Detect which cell encompasses the target text, then output its [X, Y] center coordinate. 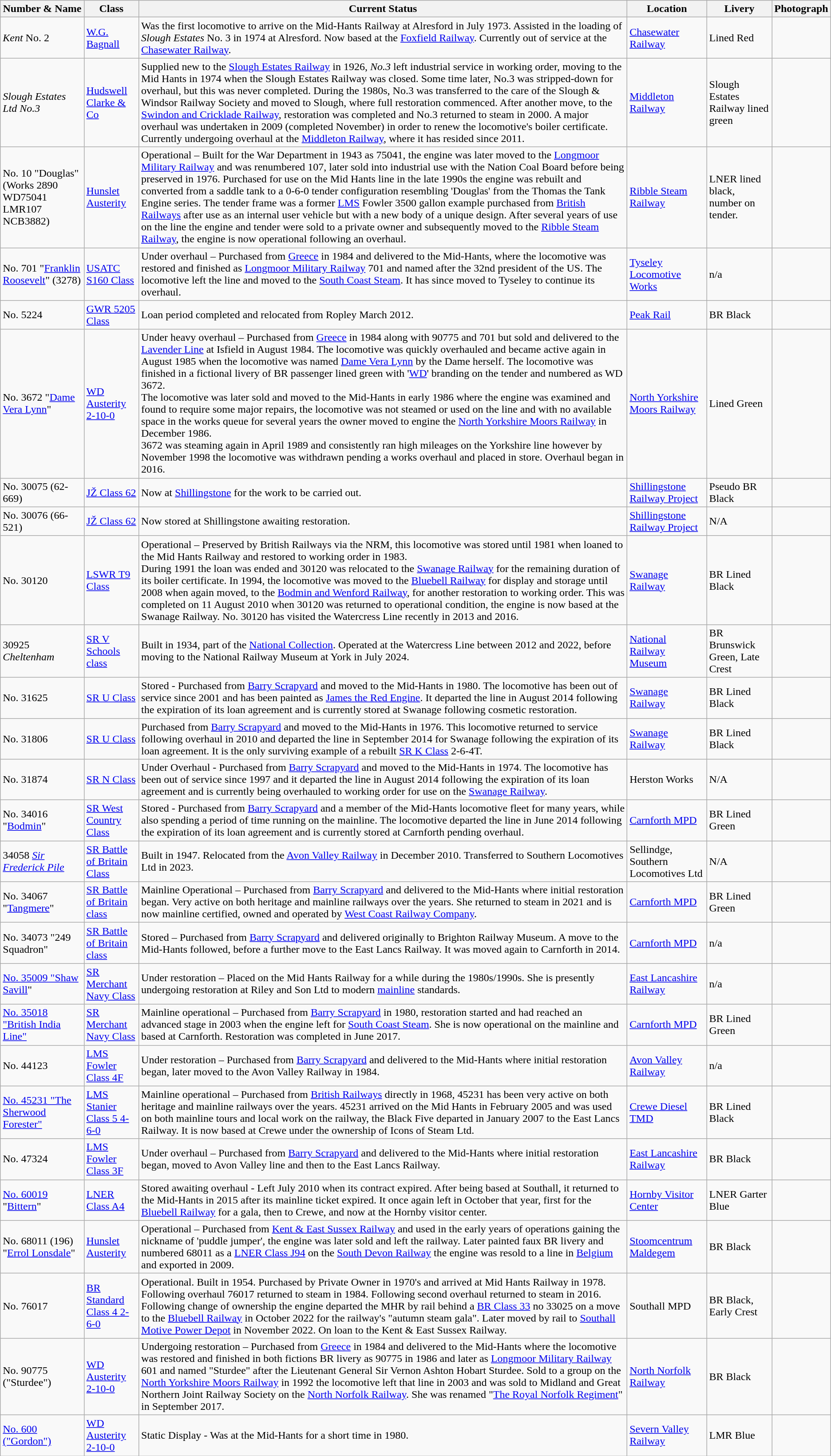
No. 31874 [42, 780]
SR V Schools class [111, 651]
No. 35018 "British India Line" [42, 1025]
LSWR T9 Class [111, 580]
Number & Name [42, 9]
SR West Country Class [111, 821]
BR Standard Class 4 2-6-0 [111, 1306]
W.G. Bagnall [111, 38]
Tyseley Locomotive Works [667, 274]
Southall MPD [667, 1306]
Stoomcentrum Maldegem [667, 1247]
Class [111, 9]
Built in 1947. Relocated from the Avon Valley Railway in December 2010. Transferred to Southern Locomotives Ltd in 2023. [383, 861]
No. 47324 [42, 1159]
BR Brunswick Green, Late Crest [740, 651]
North Norfolk Railway [667, 1377]
No. 35009 "Shaw Savill" [42, 984]
Now at Shillingstone for the work to be carried out. [383, 493]
No. 68011 (196) "Errol Lonsdale" [42, 1247]
30925 Cheltenham [42, 651]
No. 45231 "The Sherwood Forester" [42, 1112]
USATC S160 Class [111, 274]
National Railway Museum [667, 651]
Peak Rail [667, 315]
SR N Class [111, 780]
Lined Red [740, 38]
Middleton Railway [667, 103]
No. 5224 [42, 315]
Location [667, 9]
LNER Class A4 [111, 1200]
Herston Works [667, 780]
Severn Valley Railway [667, 1435]
Kent No. 2 [42, 38]
LMS Fowler Class 4F [111, 1065]
No. 90775 ("Sturdee") [42, 1377]
No. 34067 "Tangmere" [42, 902]
Crewe Diesel TMD [667, 1112]
Slough Estates Railway lined green [740, 103]
No. 34073 "249 Squadron" [42, 943]
GWR 5205 Class [111, 315]
Pseudo BR Black [740, 493]
Avon Valley Railway [667, 1065]
Chasewater Railway [667, 38]
BR Black, Early Crest [740, 1306]
34058 Sir Frederick Pile [42, 861]
No. 30076 (66-521) [42, 521]
Ribble Steam Railway [667, 197]
LMR Blue [740, 1435]
LNER lined black, number on tender. [740, 197]
LMS Fowler Class 3F [111, 1159]
No. 60019 "Bittern" [42, 1200]
No. 31625 [42, 698]
No. 34016 "Bodmin" [42, 821]
Photograph [801, 9]
Loan period completed and relocated from Ropley March 2012. [383, 315]
No. 44123 [42, 1065]
No. 30075 (62-669) [42, 493]
Static Display - Was at the Mid-Hants for a short time in 1980. [383, 1435]
Hudswell Clarke & Co [111, 103]
Lined Green [740, 404]
North Yorkshire Moors Railway [667, 404]
Sellindge, Southern Locomotives Ltd [667, 861]
Now stored at Shillingstone awaiting restoration. [383, 521]
No. 701 "Franklin Roosevelt" (3278) [42, 274]
No. 600 ("Gordon") [42, 1435]
No. 3672 "Dame Vera Lynn" [42, 404]
Current Status [383, 9]
SR Battle of Britain Class [111, 861]
No. 76017 [42, 1306]
No. 30120 [42, 580]
LMS Stanier Class 5 4-6-0 [111, 1112]
Livery [740, 9]
No. 10 "Douglas" (Works 2890 WD75041 LMR107 NCB3882) [42, 197]
Slough Estates Ltd No.3 [42, 103]
Hornby Visitor Center [667, 1200]
LNER Garter Blue [740, 1200]
No. 31806 [42, 738]
